Provide the (X, Y) coordinate of the cell's center where the given text is located.  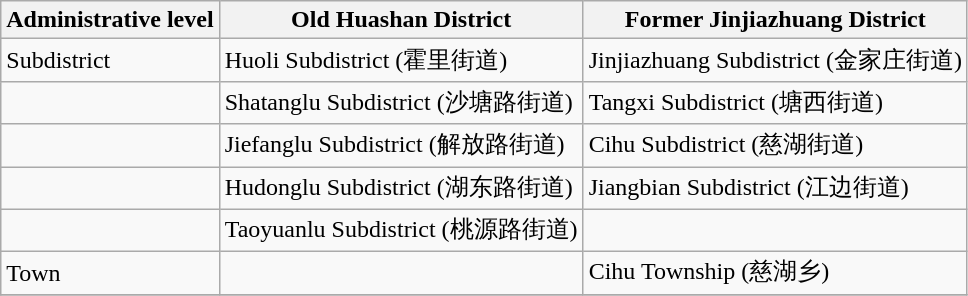
Administrative level (110, 20)
Jiangbian Subdistrict (江边街道) (775, 188)
Shatanglu Subdistrict (沙塘路街道) (401, 102)
Taoyuanlu Subdistrict (桃源路街道) (401, 230)
Old Huashan District (401, 20)
Jinjiazhuang Subdistrict (金家庄街道) (775, 60)
Cihu Subdistrict (慈湖街道) (775, 146)
Cihu Township (慈湖乡) (775, 274)
Jiefanglu Subdistrict (解放路街道) (401, 146)
Huoli Subdistrict (霍里街道) (401, 60)
Hudonglu Subdistrict (湖东路街道) (401, 188)
Subdistrict (110, 60)
Town (110, 274)
Former Jinjiazhuang District (775, 20)
Tangxi Subdistrict (塘西街道) (775, 102)
